Return the [X, Y] coordinate for the center point of the cell that contains the specified text.  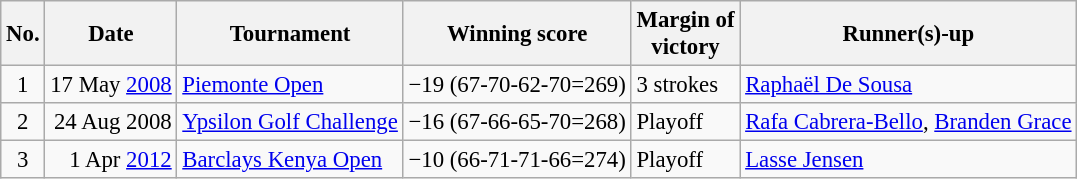
2 [23, 122]
Barclays Kenya Open [290, 160]
24 Aug 2008 [111, 122]
No. [23, 34]
−19 (67-70-62-70=269) [517, 85]
Date [111, 34]
1 Apr 2012 [111, 160]
Ypsilon Golf Challenge [290, 122]
Lasse Jensen [908, 160]
Tournament [290, 34]
Margin ofvictory [686, 34]
−10 (66-71-71-66=274) [517, 160]
Runner(s)-up [908, 34]
−16 (67-66-65-70=268) [517, 122]
Winning score [517, 34]
1 [23, 85]
Rafa Cabrera-Bello, Branden Grace [908, 122]
Raphaël De Sousa [908, 85]
3 [23, 160]
Piemonte Open [290, 85]
17 May 2008 [111, 85]
3 strokes [686, 85]
